Scan for the cell matching the given text and deliver its [X, Y] coordinate at center. 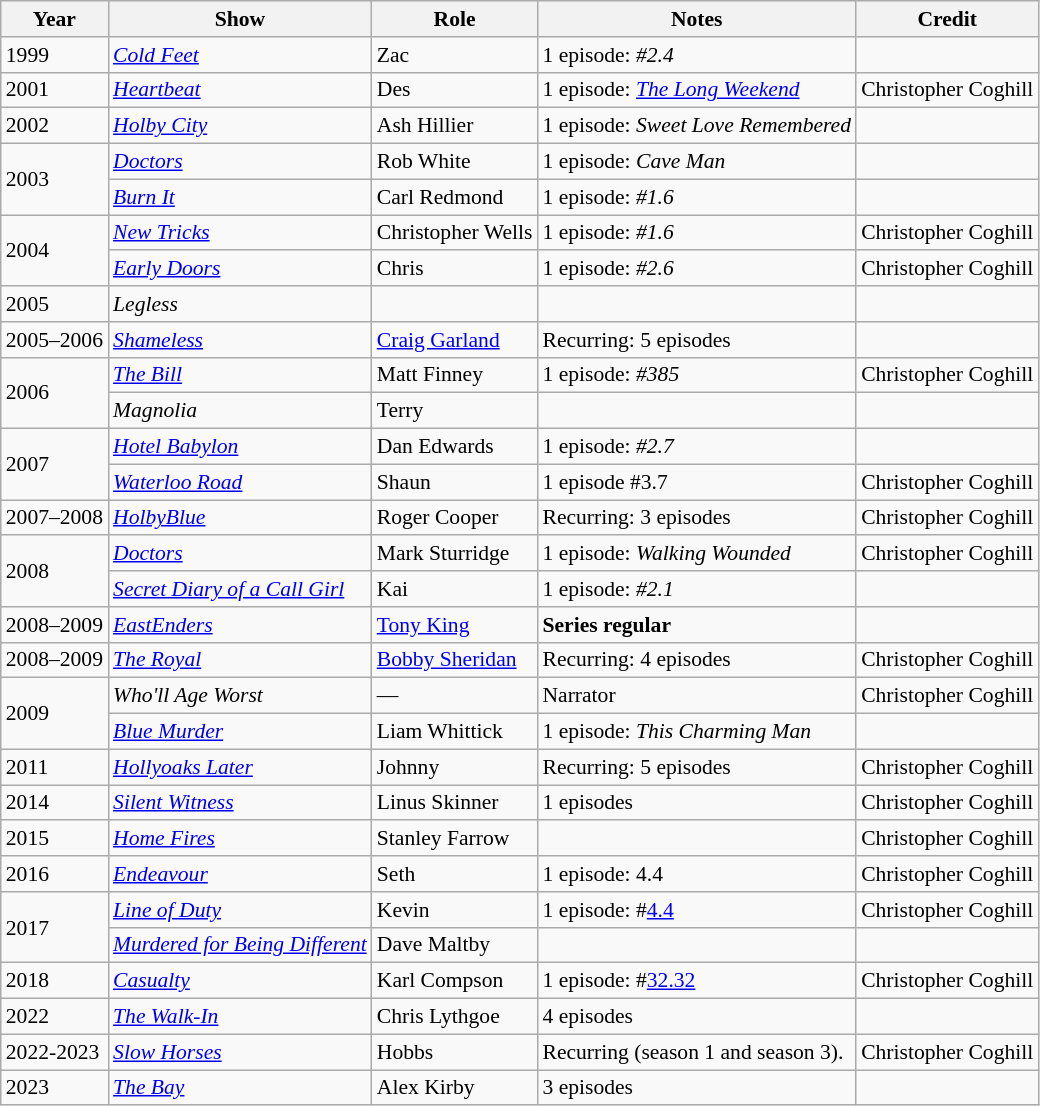
Alex Kirby [455, 1088]
Credit [947, 19]
Secret Diary of a Call Girl [240, 589]
1 episode: 4.4 [696, 874]
Holby City [240, 126]
Narrator [696, 696]
Shameless [240, 340]
The Bill [240, 375]
Zac [455, 55]
Mark Sturridge [455, 554]
Rob White [455, 162]
Slow Horses [240, 1052]
2007 [54, 464]
1999 [54, 55]
Craig Garland [455, 340]
Terry [455, 411]
1 episode: #4.4 [696, 910]
Legless [240, 304]
2016 [54, 874]
2006 [54, 392]
Heartbeat [240, 90]
Early Doors [240, 269]
The Royal [240, 660]
1 episode: #2.7 [696, 447]
Silent Witness [240, 803]
2023 [54, 1088]
Role [455, 19]
Liam Whittick [455, 732]
The Bay [240, 1088]
1 episodes [696, 803]
Cold Feet [240, 55]
Carl Redmond [455, 197]
Seth [455, 874]
2007–2008 [54, 518]
Chris Lythgoe [455, 1017]
Kai [455, 589]
Year [54, 19]
1 episode: #2.4 [696, 55]
Hotel Babylon [240, 447]
Casualty [240, 981]
Kevin [455, 910]
2015 [54, 839]
Stanley Farrow [455, 839]
The Walk-In [240, 1017]
Karl Compson [455, 981]
2018 [54, 981]
Blue Murder [240, 732]
EastEnders [240, 625]
Matt Finney [455, 375]
Christopher Wells [455, 233]
Home Fires [240, 839]
Line of Duty [240, 910]
2022 [54, 1017]
2011 [54, 767]
1 episode: Sweet Love Remembered [696, 126]
Series regular [696, 625]
Hobbs [455, 1052]
2005–2006 [54, 340]
1 episode: #385 [696, 375]
Recurring: 4 episodes [696, 660]
2022-2023 [54, 1052]
Chris [455, 269]
Dan Edwards [455, 447]
New Tricks [240, 233]
2004 [54, 250]
Recurring: 3 episodes [696, 518]
1 episode: #32.32 [696, 981]
Waterloo Road [240, 482]
1 episode: Cave Man [696, 162]
Ash Hillier [455, 126]
2009 [54, 714]
4 episodes [696, 1017]
HolbyBlue [240, 518]
1 episode: This Charming Man [696, 732]
Hollyoaks Later [240, 767]
2014 [54, 803]
Bobby Sheridan [455, 660]
Des [455, 90]
Burn It [240, 197]
2003 [54, 180]
2017 [54, 928]
1 episode: #2.6 [696, 269]
Endeavour [240, 874]
Murdered for Being Different [240, 945]
Shaun [455, 482]
Show [240, 19]
— [455, 696]
Notes [696, 19]
3 episodes [696, 1088]
Dave Maltby [455, 945]
Linus Skinner [455, 803]
1 episode: Walking Wounded [696, 554]
2005 [54, 304]
Who'll Age Worst [240, 696]
1 episode: #2.1 [696, 589]
2002 [54, 126]
1 episode #3.7 [696, 482]
1 episode: The Long Weekend [696, 90]
Roger Cooper [455, 518]
2001 [54, 90]
2008 [54, 572]
Recurring (season 1 and season 3). [696, 1052]
Tony King [455, 625]
Johnny [455, 767]
Magnolia [240, 411]
